Output the [X, Y] coordinate of the center of the cell containing the given text.  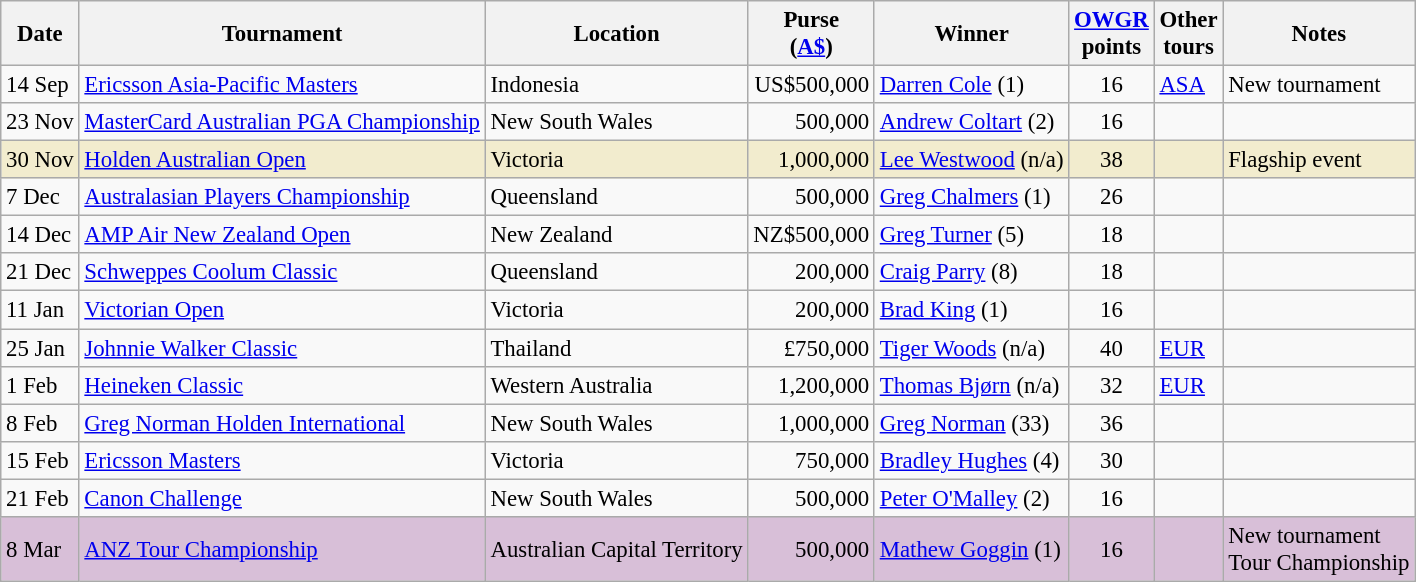
Indonesia [616, 85]
Tournament [282, 34]
Thailand [616, 348]
36 [1112, 423]
14 Sep [40, 85]
Ericsson Masters [282, 460]
NZ$500,000 [811, 235]
Flagship event [1319, 160]
Victorian Open [282, 310]
7 Dec [40, 197]
Australasian Players Championship [282, 197]
30 [1112, 460]
New tournamentTour Championship [1319, 550]
Bradley Hughes (4) [971, 460]
Schweppes Coolum Classic [282, 273]
£750,000 [811, 348]
40 [1112, 348]
11 Jan [40, 310]
Peter O'Malley (2) [971, 498]
ASA [1188, 85]
8 Mar [40, 550]
1,200,000 [811, 385]
Greg Norman (33) [971, 423]
15 Feb [40, 460]
Thomas Bjørn (n/a) [971, 385]
Brad King (1) [971, 310]
Location [616, 34]
32 [1112, 385]
23 Nov [40, 122]
26 [1112, 197]
Johnnie Walker Classic [282, 348]
Date [40, 34]
Craig Parry (8) [971, 273]
14 Dec [40, 235]
750,000 [811, 460]
38 [1112, 160]
Greg Chalmers (1) [971, 197]
US$500,000 [811, 85]
OWGRpoints [1112, 34]
25 Jan [40, 348]
Mathew Goggin (1) [971, 550]
Canon Challenge [282, 498]
1 Feb [40, 385]
8 Feb [40, 423]
Heineken Classic [282, 385]
Purse(A$) [811, 34]
Greg Norman Holden International [282, 423]
Western Australia [616, 385]
Othertours [1188, 34]
Tiger Woods (n/a) [971, 348]
21 Feb [40, 498]
MasterCard Australian PGA Championship [282, 122]
ANZ Tour Championship [282, 550]
Andrew Coltart (2) [971, 122]
New tournament [1319, 85]
AMP Air New Zealand Open [282, 235]
30 Nov [40, 160]
Ericsson Asia-Pacific Masters [282, 85]
New Zealand [616, 235]
Lee Westwood (n/a) [971, 160]
Winner [971, 34]
Holden Australian Open [282, 160]
Darren Cole (1) [971, 85]
Notes [1319, 34]
Greg Turner (5) [971, 235]
21 Dec [40, 273]
Australian Capital Territory [616, 550]
